Provide the [X, Y] coordinate of the cell's center where the given text is located.  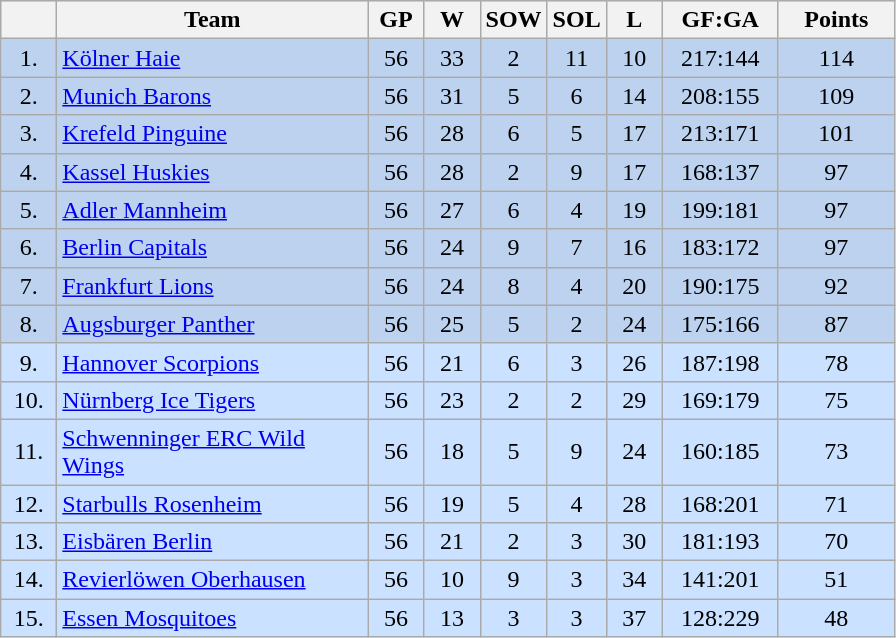
181:193 [720, 542]
Kölner Haie [212, 58]
3. [29, 134]
213:171 [720, 134]
23 [452, 400]
208:155 [720, 96]
W [452, 20]
25 [452, 324]
18 [452, 452]
L [634, 20]
70 [836, 542]
SOL [576, 20]
1. [29, 58]
8. [29, 324]
92 [836, 286]
Eisbären Berlin [212, 542]
2. [29, 96]
Starbulls Rosenheim [212, 503]
Points [836, 20]
11. [29, 452]
30 [634, 542]
Schwenninger ERC Wild Wings [212, 452]
160:185 [720, 452]
Krefeld Pinguine [212, 134]
168:137 [720, 172]
37 [634, 618]
7. [29, 286]
48 [836, 618]
13. [29, 542]
SOW [514, 20]
15. [29, 618]
217:144 [720, 58]
175:166 [720, 324]
Kassel Huskies [212, 172]
128:229 [720, 618]
26 [634, 362]
109 [836, 96]
29 [634, 400]
183:172 [720, 248]
75 [836, 400]
73 [836, 452]
Revierlöwen Oberhausen [212, 580]
13 [452, 618]
Essen Mosquitoes [212, 618]
31 [452, 96]
GF:GA [720, 20]
5. [29, 210]
20 [634, 286]
9. [29, 362]
Frankfurt Lions [212, 286]
12. [29, 503]
Team [212, 20]
7 [576, 248]
4. [29, 172]
101 [836, 134]
71 [836, 503]
10. [29, 400]
87 [836, 324]
Augsburger Panther [212, 324]
169:179 [720, 400]
11 [576, 58]
Berlin Capitals [212, 248]
GP [396, 20]
78 [836, 362]
34 [634, 580]
14. [29, 580]
8 [514, 286]
Adler Mannheim [212, 210]
187:198 [720, 362]
190:175 [720, 286]
Munich Barons [212, 96]
141:201 [720, 580]
33 [452, 58]
114 [836, 58]
27 [452, 210]
16 [634, 248]
Hannover Scorpions [212, 362]
51 [836, 580]
168:201 [720, 503]
14 [634, 96]
199:181 [720, 210]
Nürnberg Ice Tigers [212, 400]
6. [29, 248]
